From the cell containing the given text, extract its center point as (x, y) coordinate. 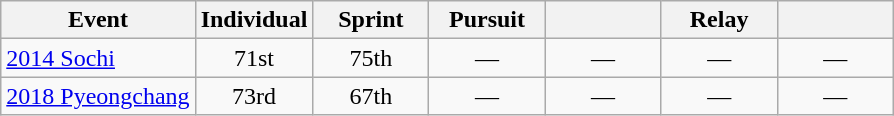
Sprint (371, 20)
2018 Pyeongchang (98, 96)
Event (98, 20)
Pursuit (487, 20)
71st (254, 58)
67th (371, 96)
73rd (254, 96)
Relay (719, 20)
2014 Sochi (98, 58)
75th (371, 58)
Individual (254, 20)
